Return the [X, Y] coordinate for the center point of the cell that contains the specified text.  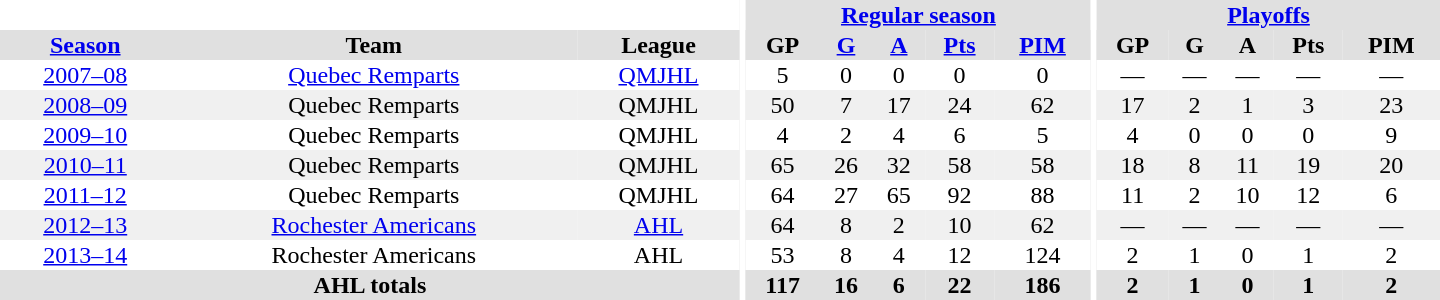
32 [898, 165]
186 [1042, 285]
18 [1132, 165]
Team [374, 45]
2012–13 [85, 225]
3 [1308, 105]
117 [783, 285]
2011–12 [85, 195]
2010–11 [85, 165]
9 [1392, 135]
24 [960, 105]
88 [1042, 195]
2008–09 [85, 105]
AHL totals [370, 285]
23 [1392, 105]
Season [85, 45]
Playoffs [1268, 15]
53 [783, 255]
16 [846, 285]
50 [783, 105]
7 [846, 105]
27 [846, 195]
19 [1308, 165]
2009–10 [85, 135]
League [658, 45]
26 [846, 165]
2007–08 [85, 75]
22 [960, 285]
92 [960, 195]
124 [1042, 255]
Regular season [918, 15]
20 [1392, 165]
2013–14 [85, 255]
